From the cell containing the given text, extract its center point as [x, y] coordinate. 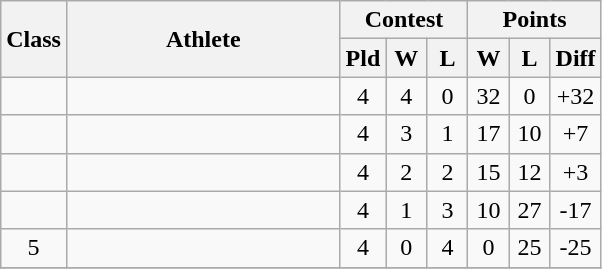
Diff [576, 58]
Points [534, 20]
+32 [576, 96]
+7 [576, 134]
Athlete [203, 39]
5 [34, 248]
32 [488, 96]
-17 [576, 210]
+3 [576, 172]
15 [488, 172]
Pld [363, 58]
17 [488, 134]
12 [530, 172]
-25 [576, 248]
27 [530, 210]
Class [34, 39]
Contest [404, 20]
25 [530, 248]
